Scan for the cell matching the given text and deliver its (x, y) coordinate at center. 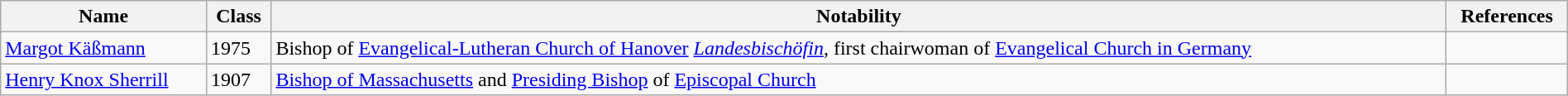
Class (238, 17)
Bishop of Massachusetts and Presiding Bishop of Episcopal Church (858, 79)
Notability (858, 17)
Bishop of Evangelical-Lutheran Church of Hanover Landesbischöfin, first chairwoman of Evangelical Church in Germany (858, 48)
Margot Käßmann (104, 48)
1975 (238, 48)
Henry Knox Sherrill (104, 79)
References (1507, 17)
1907 (238, 79)
Name (104, 17)
